Extract the [x, y] coordinate from the center of the cell holding the provided text.  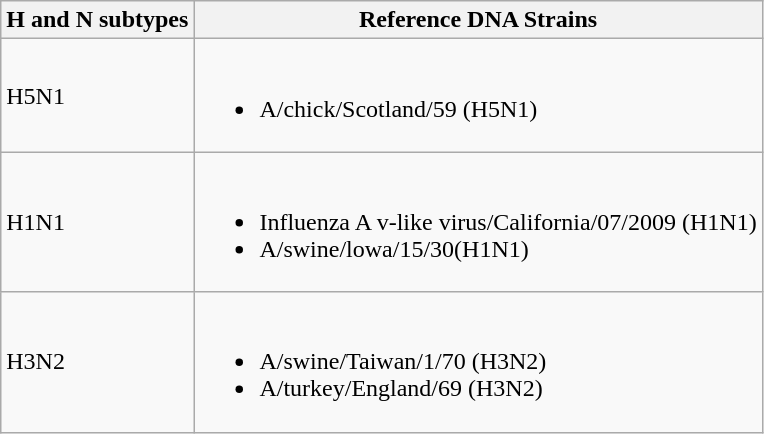
H1N1 [98, 222]
Reference DNA Strains [478, 20]
H and N subtypes [98, 20]
A/chick/Scotland/59 (H5N1) [478, 96]
A/swine/Taiwan/1/70 (H3N2)A/turkey/England/69 (H3N2) [478, 362]
H5N1 [98, 96]
H3N2 [98, 362]
Influenza A v-like virus/California/07/2009 (H1N1)A/swine/lowa/15/30(H1N1) [478, 222]
